Determine the (x, y) coordinate at the center of the cell enclosing the given text.  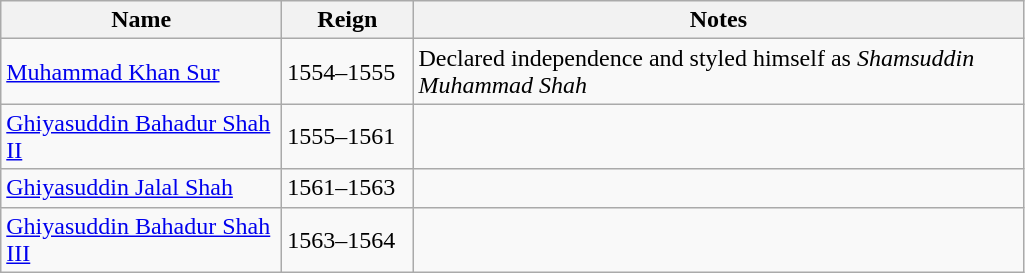
Muhammad Khan Sur (142, 72)
Ghiyasuddin Jalal Shah (142, 188)
1554–1555 (348, 72)
Reign (348, 20)
Name (142, 20)
Ghiyasuddin Bahadur Shah II (142, 136)
Declared independence and styled himself as Shamsuddin Muhammad Shah (718, 72)
1563–1564 (348, 240)
1561–1563 (348, 188)
Notes (718, 20)
Ghiyasuddin Bahadur Shah III (142, 240)
1555–1561 (348, 136)
